Search for the cell housing the specified text and yield its [X, Y] center coordinate. 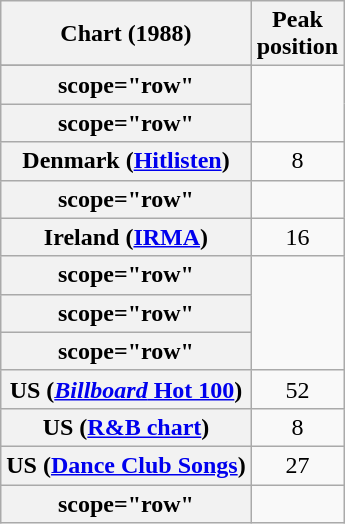
Denmark (Hitlisten) [126, 161]
Chart (1988) [126, 34]
52 [297, 389]
27 [297, 465]
Peak position [297, 34]
Ireland (IRMA) [126, 237]
US (Dance Club Songs) [126, 465]
US (R&B chart) [126, 427]
US (Billboard Hot 100) [126, 389]
16 [297, 237]
